Output the (x, y) coordinate of the center of the cell containing the given text.  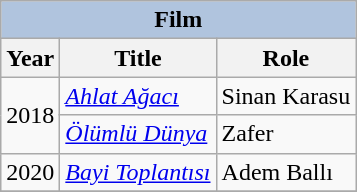
Bayi Toplantısı (138, 172)
Title (138, 58)
Film (178, 20)
Zafer (286, 134)
Ahlat Ağacı (138, 96)
Ölümlü Dünya (138, 134)
Adem Ballı (286, 172)
2020 (30, 172)
Sinan Karasu (286, 96)
Year (30, 58)
Role (286, 58)
2018 (30, 115)
